Locate the cell with the specified text and output its (X, Y) center coordinate. 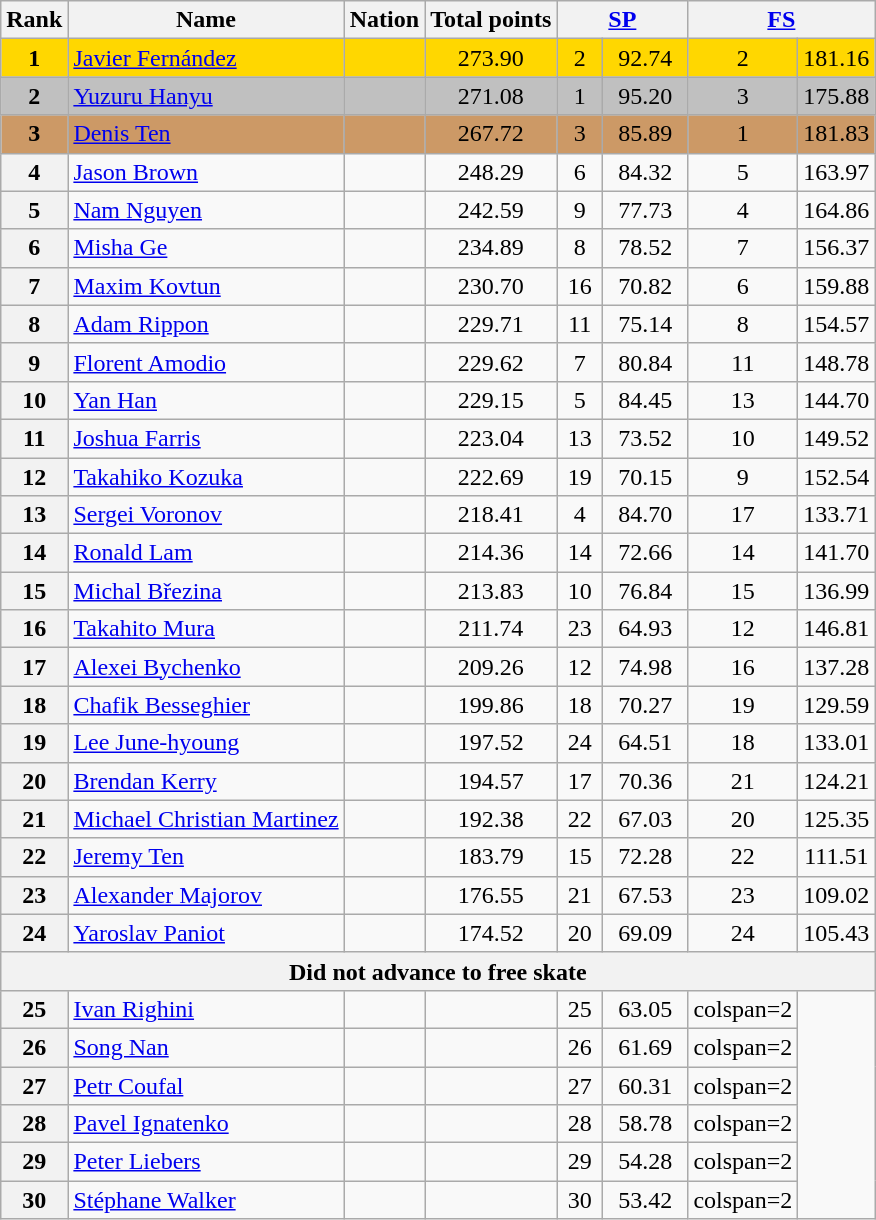
Alexander Majorov (206, 895)
Ronald Lam (206, 553)
148.78 (836, 362)
70.36 (646, 781)
Name (206, 20)
53.42 (646, 1200)
Florent Amodio (206, 362)
85.89 (646, 134)
144.70 (836, 400)
Misha Ge (206, 248)
84.70 (646, 515)
213.83 (491, 591)
64.51 (646, 743)
267.72 (491, 134)
Lee June-hyoung (206, 743)
154.57 (836, 324)
74.98 (646, 667)
Adam Rippon (206, 324)
Yan Han (206, 400)
80.84 (646, 362)
194.57 (491, 781)
95.20 (646, 96)
Michal Březina (206, 591)
183.79 (491, 857)
125.35 (836, 819)
156.37 (836, 248)
229.15 (491, 400)
109.02 (836, 895)
230.70 (491, 286)
229.62 (491, 362)
105.43 (836, 933)
FS (782, 20)
159.88 (836, 286)
152.54 (836, 477)
77.73 (646, 210)
181.16 (836, 58)
Sergei Voronov (206, 515)
Rank (34, 20)
234.89 (491, 248)
Javier Fernández (206, 58)
197.52 (491, 743)
Nation (384, 20)
75.14 (646, 324)
Did not advance to free skate (438, 971)
63.05 (646, 1009)
Michael Christian Martinez (206, 819)
133.01 (836, 743)
70.82 (646, 286)
129.59 (836, 705)
Yaroslav Paniot (206, 933)
Denis Ten (206, 134)
78.52 (646, 248)
209.26 (491, 667)
Peter Liebers (206, 1162)
Petr Coufal (206, 1085)
146.81 (836, 629)
Takahito Mura (206, 629)
181.83 (836, 134)
223.04 (491, 438)
SP (622, 20)
Song Nan (206, 1047)
69.09 (646, 933)
92.74 (646, 58)
Ivan Righini (206, 1009)
Brendan Kerry (206, 781)
84.32 (646, 172)
67.03 (646, 819)
222.69 (491, 477)
Maxim Kovtun (206, 286)
Joshua Farris (206, 438)
174.52 (491, 933)
141.70 (836, 553)
72.28 (646, 857)
84.45 (646, 400)
211.74 (491, 629)
271.08 (491, 96)
Jason Brown (206, 172)
Pavel Ignatenko (206, 1124)
176.55 (491, 895)
Takahiko Kozuka (206, 477)
192.38 (491, 819)
Yuzuru Hanyu (206, 96)
164.86 (836, 210)
54.28 (646, 1162)
137.28 (836, 667)
218.41 (491, 515)
273.90 (491, 58)
136.99 (836, 591)
149.52 (836, 438)
248.29 (491, 172)
133.71 (836, 515)
Stéphane Walker (206, 1200)
70.15 (646, 477)
67.53 (646, 895)
229.71 (491, 324)
72.66 (646, 553)
175.88 (836, 96)
Chafik Besseghier (206, 705)
61.69 (646, 1047)
Alexei Bychenko (206, 667)
76.84 (646, 591)
242.59 (491, 210)
111.51 (836, 857)
124.21 (836, 781)
Total points (491, 20)
163.97 (836, 172)
Nam Nguyen (206, 210)
214.36 (491, 553)
Jeremy Ten (206, 857)
73.52 (646, 438)
199.86 (491, 705)
58.78 (646, 1124)
64.93 (646, 629)
70.27 (646, 705)
60.31 (646, 1085)
